Extract the [X, Y] coordinate from the center of the cell holding the provided text.  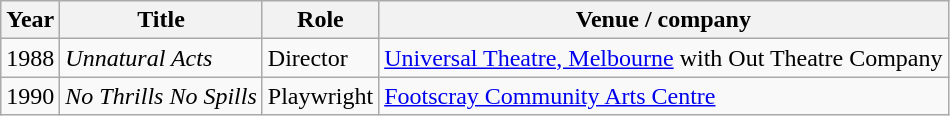
Year [30, 20]
Venue / company [664, 20]
Footscray Community Arts Centre [664, 96]
Universal Theatre, Melbourne with Out Theatre Company [664, 58]
Title [161, 20]
1990 [30, 96]
Unnatural Acts [161, 58]
Role [320, 20]
No Thrills No Spills [161, 96]
1988 [30, 58]
Playwright [320, 96]
Director [320, 58]
